Detect which cell encompasses the target text, then output its (X, Y) center coordinate. 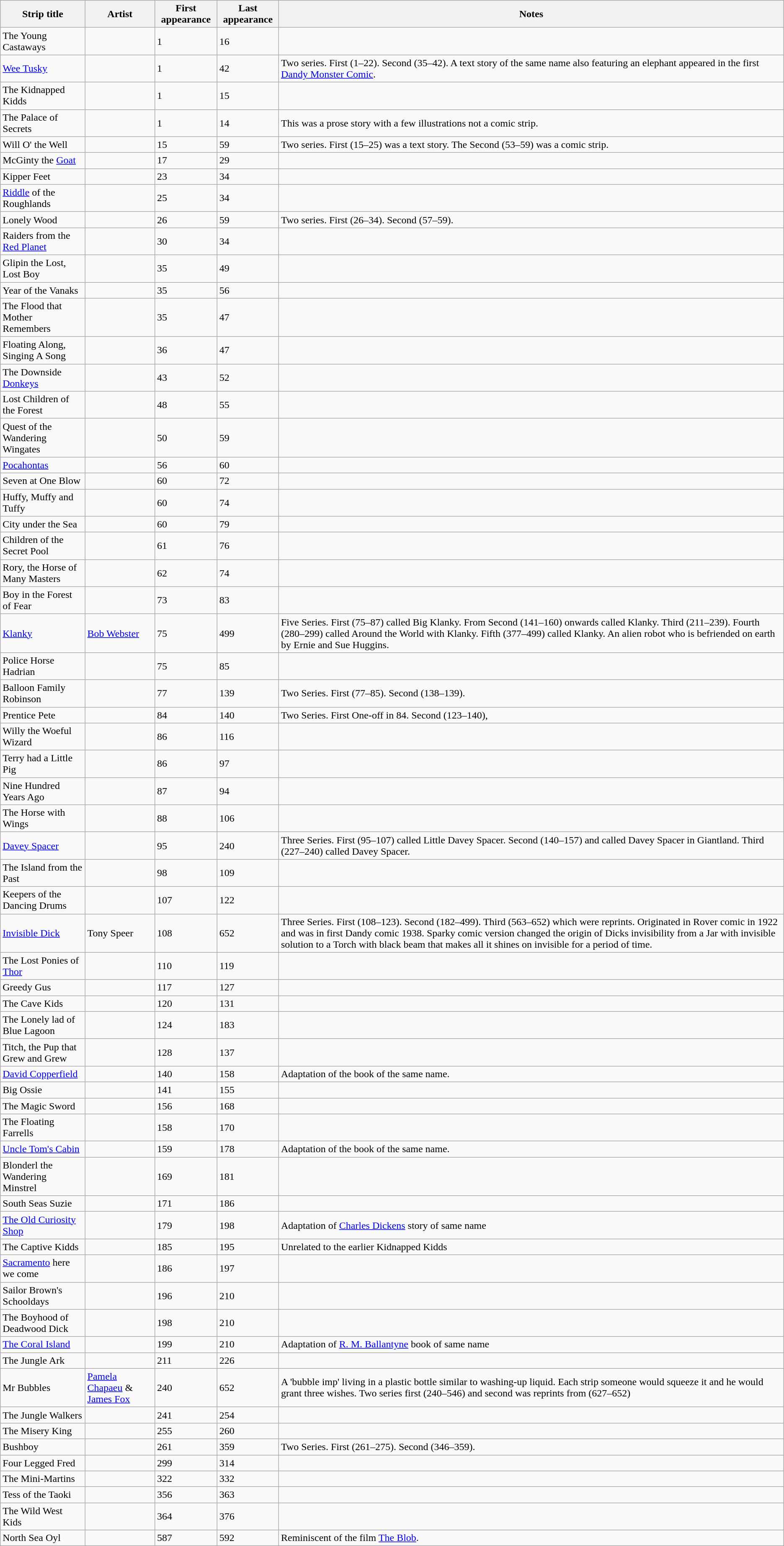
255 (186, 1431)
168 (248, 1106)
Bushboy (43, 1447)
98 (186, 873)
Rory, the Horse of Many Masters (43, 573)
359 (248, 1447)
Invisible Dick (43, 933)
29 (248, 160)
196 (186, 1295)
117 (186, 988)
The Island from the Past (43, 873)
83 (248, 600)
52 (248, 378)
159 (186, 1149)
48 (186, 405)
26 (186, 220)
Wee Tusky (43, 69)
62 (186, 573)
Three Series. First (95–107) called Little Davey Spacer. Second (140–157) and called Davey Spacer in Giantland. Third (227–240) called Davey Spacer. (531, 845)
592 (248, 1538)
Children of the Secret Pool (43, 545)
City under the Sea (43, 524)
Two Series. First (77–85). Second (138–139). (531, 693)
376 (248, 1517)
55 (248, 405)
Kipper Feet (43, 176)
116 (248, 737)
49 (248, 268)
The Magic Sword (43, 1106)
94 (248, 791)
199 (186, 1344)
16 (248, 41)
61 (186, 545)
Adaptation of Charles Dickens story of same name (531, 1225)
Four Legged Fred (43, 1463)
The Downside Donkeys (43, 378)
Uncle Tom's Cabin (43, 1149)
North Sea Oyl (43, 1538)
The Old Curiosity Shop (43, 1225)
85 (248, 666)
110 (186, 966)
The Floating Farrells (43, 1128)
156 (186, 1106)
Two Series. First (261–275). Second (346–359). (531, 1447)
Prentice Pete (43, 715)
Tess of the Taoki (43, 1495)
The Wild West Kids (43, 1517)
The Coral Island (43, 1344)
Two Series. First One-off in 84. Second (123–140), (531, 715)
72 (248, 481)
David Copperfield (43, 1074)
107 (186, 900)
Two series. First (15–25) was a text story. The Second (53–59) was a comic strip. (531, 145)
197 (248, 1269)
169 (186, 1176)
Raiders from the Red Planet (43, 241)
137 (248, 1052)
Glipin the Lost, Lost Boy (43, 268)
McGinty the Goat (43, 160)
Greedy Gus (43, 988)
Tony Speer (120, 933)
Two series. First (1–22). Second (35–42). A text story of the same name also featuring an elephant appeared in the first Dandy Monster Comic. (531, 69)
314 (248, 1463)
87 (186, 791)
260 (248, 1431)
The Palace of Secrets (43, 123)
The Jungle Ark (43, 1360)
211 (186, 1360)
The Mini-Martins (43, 1479)
Pocahontas (43, 465)
The Boyhood of Deadwood Dick (43, 1323)
17 (186, 160)
Big Ossie (43, 1090)
The Young Castaways (43, 41)
97 (248, 764)
122 (248, 900)
36 (186, 350)
Floating Along, Singing A Song (43, 350)
Lonely Wood (43, 220)
30 (186, 241)
The Cave Kids (43, 1003)
Will O' the Well (43, 145)
120 (186, 1003)
322 (186, 1479)
Last appearance (248, 14)
185 (186, 1247)
179 (186, 1225)
141 (186, 1090)
76 (248, 545)
181 (248, 1176)
Lost Children of the Forest (43, 405)
South Seas Suzie (43, 1204)
Police Horse Hadrian (43, 666)
The Jungle Walkers (43, 1415)
226 (248, 1360)
Reminiscent of the film The Blob. (531, 1538)
Quest of the Wandering Wingates (43, 438)
Blonderl the Wandering Minstrel (43, 1176)
The Lonely lad of Blue Lagoon (43, 1025)
Terry had a Little Pig (43, 764)
Adaptation of R. M. Ballantyne book of same name (531, 1344)
109 (248, 873)
183 (248, 1025)
Strip title (43, 14)
119 (248, 966)
Two series. First (26–34). Second (57–59). (531, 220)
25 (186, 198)
84 (186, 715)
43 (186, 378)
241 (186, 1415)
The Lost Ponies of Thor (43, 966)
499 (248, 633)
14 (248, 123)
139 (248, 693)
The Flood that Mother Remembers (43, 318)
The Captive Kidds (43, 1247)
Year of the Vanaks (43, 290)
Riddle of the Roughlands (43, 198)
Mr Bubbles (43, 1388)
Keepers of the Dancing Drums (43, 900)
42 (248, 69)
155 (248, 1090)
Huffy, Muffy and Tuffy (43, 503)
73 (186, 600)
79 (248, 524)
Notes (531, 14)
128 (186, 1052)
Balloon Family Robinson (43, 693)
This was a prose story with a few illustrations not a comic strip. (531, 123)
Bob Webster (120, 633)
124 (186, 1025)
131 (248, 1003)
The Kidnapped Kidds (43, 96)
171 (186, 1204)
254 (248, 1415)
170 (248, 1128)
Sacramento here we come (43, 1269)
Sailor Brown's Schooldays (43, 1295)
Klanky (43, 633)
127 (248, 988)
Boy in the Forest of Fear (43, 600)
The Horse with Wings (43, 819)
299 (186, 1463)
364 (186, 1517)
95 (186, 845)
88 (186, 819)
Davey Spacer (43, 845)
356 (186, 1495)
106 (248, 819)
77 (186, 693)
Pamela Chapaeu & James Fox (120, 1388)
332 (248, 1479)
Willy the Woeful Wizard (43, 737)
Artist (120, 14)
Titch, the Pup that Grew and Grew (43, 1052)
Seven at One Blow (43, 481)
108 (186, 933)
363 (248, 1495)
587 (186, 1538)
23 (186, 176)
50 (186, 438)
The Misery King (43, 1431)
First appearance (186, 14)
Unrelated to the earlier Kidnapped Kidds (531, 1247)
195 (248, 1247)
178 (248, 1149)
Nine Hundred Years Ago (43, 791)
261 (186, 1447)
